Output the (X, Y) coordinate of the center of the cell containing the given text.  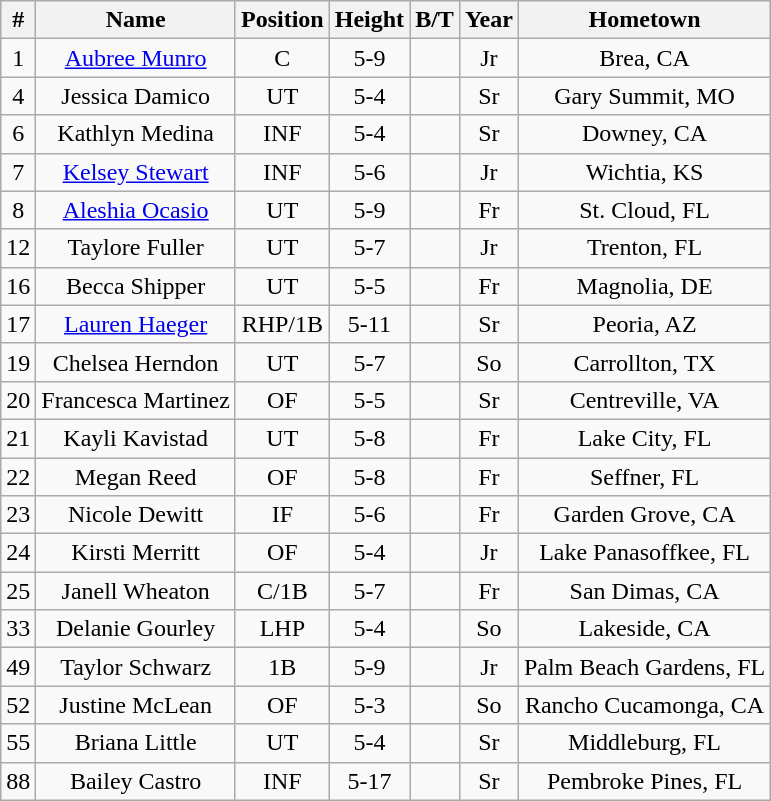
Nicole Dewitt (136, 515)
Kelsey Stewart (136, 172)
Francesca Martinez (136, 400)
Taylor Schwarz (136, 667)
Peoria, AZ (644, 324)
5-17 (369, 781)
Pembroke Pines, FL (644, 781)
Becca Shipper (136, 286)
San Dimas, CA (644, 591)
IF (282, 515)
Jessica Damico (136, 96)
Hometown (644, 20)
6 (18, 134)
1 (18, 58)
22 (18, 477)
16 (18, 286)
Gary Summit, MO (644, 96)
Downey, CA (644, 134)
23 (18, 515)
Garden Grove, CA (644, 515)
5-11 (369, 324)
Palm Beach Gardens, FL (644, 667)
C/1B (282, 591)
B/T (435, 20)
12 (18, 248)
Justine McLean (136, 705)
Wichtia, KS (644, 172)
Lake Panasoffkee, FL (644, 553)
Year (488, 20)
Taylore Fuller (136, 248)
Bailey Castro (136, 781)
Lake City, FL (644, 438)
Delanie Gourley (136, 629)
St. Cloud, FL (644, 210)
21 (18, 438)
Centreville, VA (644, 400)
Megan Reed (136, 477)
Name (136, 20)
Height (369, 20)
Lauren Haeger (136, 324)
Position (282, 20)
52 (18, 705)
1B (282, 667)
Chelsea Herndon (136, 362)
Kayli Kavistad (136, 438)
Briana Little (136, 743)
Carrollton, TX (644, 362)
17 (18, 324)
Middleburg, FL (644, 743)
LHP (282, 629)
RHP/1B (282, 324)
Magnolia, DE (644, 286)
Aubree Munro (136, 58)
# (18, 20)
Seffner, FL (644, 477)
Janell Wheaton (136, 591)
20 (18, 400)
8 (18, 210)
24 (18, 553)
25 (18, 591)
Lakeside, CA (644, 629)
Trenton, FL (644, 248)
Brea, CA (644, 58)
55 (18, 743)
7 (18, 172)
5-3 (369, 705)
Rancho Cucamonga, CA (644, 705)
4 (18, 96)
33 (18, 629)
88 (18, 781)
Aleshia Ocasio (136, 210)
C (282, 58)
Kathlyn Medina (136, 134)
49 (18, 667)
19 (18, 362)
Kirsti Merritt (136, 553)
